Locate the cell with the specified text and output its [X, Y] center coordinate. 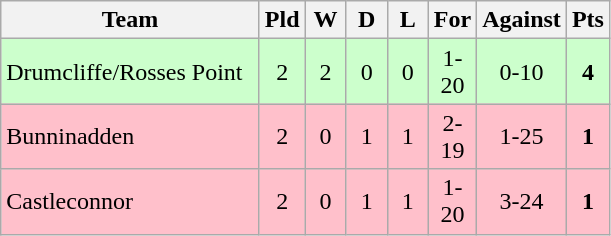
0-10 [522, 72]
Against [522, 20]
3-24 [522, 202]
Team [130, 20]
D [366, 20]
Drumcliffe/Rosses Point [130, 72]
Castleconnor [130, 202]
L [408, 20]
For [452, 20]
Pts [588, 20]
1-25 [522, 136]
4 [588, 72]
Pld [282, 20]
2-19 [452, 136]
Bunninadden [130, 136]
W [326, 20]
